Capture the cell that displays the provided text and extract its [X, Y] central coordinate. 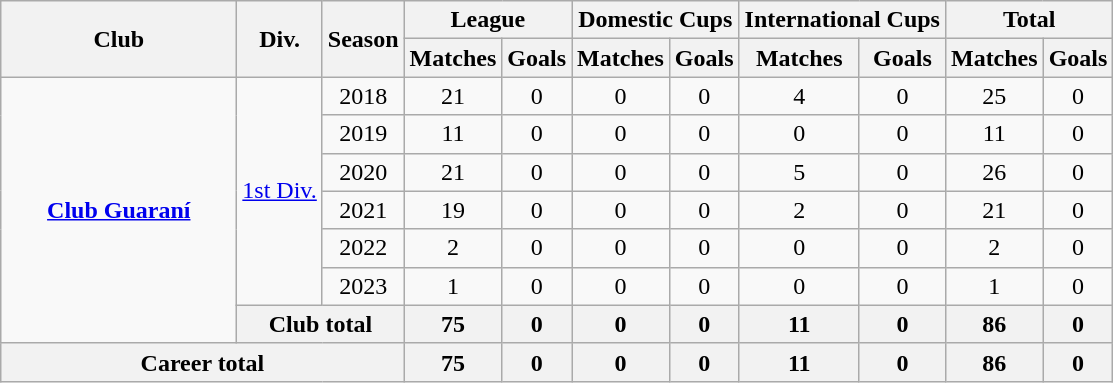
19 [453, 210]
26 [994, 172]
International Cups [842, 20]
Domestic Cups [656, 20]
Div. [280, 39]
2018 [363, 96]
Club total [320, 324]
2019 [363, 134]
Total [1028, 20]
2023 [363, 286]
Club [119, 39]
2022 [363, 248]
4 [799, 96]
2021 [363, 210]
Career total [202, 362]
Season [363, 39]
2020 [363, 172]
5 [799, 172]
Club Guaraní [119, 210]
League [488, 20]
1st Div. [280, 191]
25 [994, 96]
